Capture the cell that displays the provided text and extract its [x, y] central coordinate. 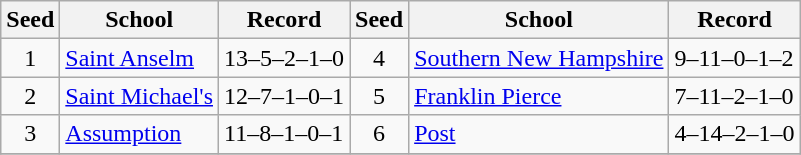
4 [380, 58]
11–8–1–0–1 [284, 134]
3 [30, 134]
12–7–1–0–1 [284, 96]
Assumption [140, 134]
4–14–2–1–0 [734, 134]
Post [539, 134]
Saint Michael's [140, 96]
9–11–0–1–2 [734, 58]
Southern New Hampshire [539, 58]
6 [380, 134]
Saint Anselm [140, 58]
1 [30, 58]
7–11–2–1–0 [734, 96]
2 [30, 96]
13–5–2–1–0 [284, 58]
Franklin Pierce [539, 96]
5 [380, 96]
